Extract the (x, y) coordinate from the center of the cell holding the provided text.  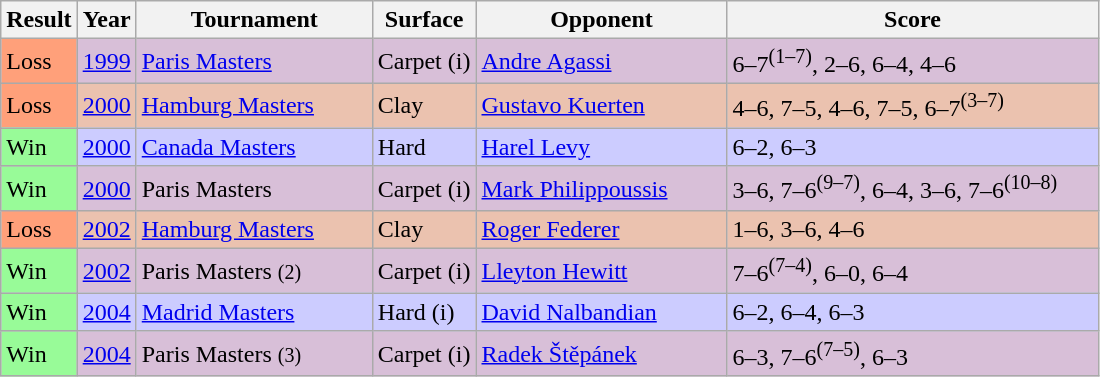
Paris Masters (3) (254, 354)
Madrid Masters (254, 312)
Tournament (254, 20)
Paris Masters (2) (254, 272)
Radek Štěpánek (602, 354)
1999 (106, 62)
6–7(1–7), 2–6, 6–4, 4–6 (912, 62)
7–6(7–4), 6–0, 6–4 (912, 272)
Opponent (602, 20)
Lleyton Hewitt (602, 272)
Andre Agassi (602, 62)
Score (912, 20)
Harel Levy (602, 147)
David Nalbandian (602, 312)
Roger Federer (602, 230)
3–6, 7–6(9–7), 6–4, 3–6, 7–6(10–8) (912, 188)
Gustavo Kuerten (602, 106)
Canada Masters (254, 147)
Year (106, 20)
6–2, 6–4, 6–3 (912, 312)
Result (39, 20)
Hard (i) (424, 312)
4–6, 7–5, 4–6, 7–5, 6–7(3–7) (912, 106)
Mark Philippoussis (602, 188)
6–3, 7–6(7–5), 6–3 (912, 354)
6–2, 6–3 (912, 147)
Surface (424, 20)
Hard (424, 147)
1–6, 3–6, 4–6 (912, 230)
